Determine the (X, Y) coordinate at the center of the cell enclosing the given text.  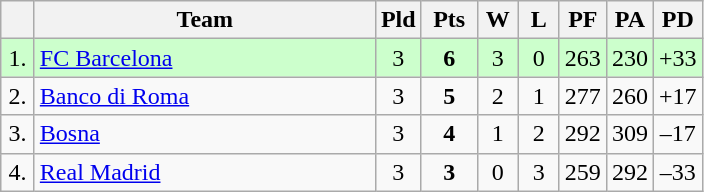
FC Barcelona (204, 58)
4 (449, 134)
6 (449, 58)
3. (18, 134)
263 (582, 58)
+17 (678, 96)
PD (678, 20)
259 (582, 172)
+33 (678, 58)
277 (582, 96)
–17 (678, 134)
Pts (449, 20)
Team (204, 20)
–33 (678, 172)
Banco di Roma (204, 96)
2. (18, 96)
Pld (398, 20)
5 (449, 96)
230 (630, 58)
1. (18, 58)
PA (630, 20)
PF (582, 20)
L (538, 20)
W (498, 20)
309 (630, 134)
4. (18, 172)
Bosna (204, 134)
260 (630, 96)
Real Madrid (204, 172)
